Extract the [X, Y] coordinate from the center of the cell holding the provided text.  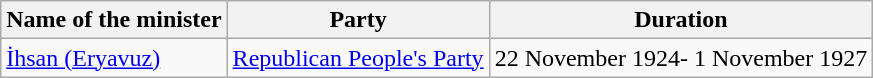
Duration [681, 20]
İhsan (Eryavuz) [114, 58]
Name of the minister [114, 20]
22 November 1924- 1 November 1927 [681, 58]
Republican People's Party [358, 58]
Party [358, 20]
